Extract the [x, y] coordinate from the center of the cell holding the provided text.  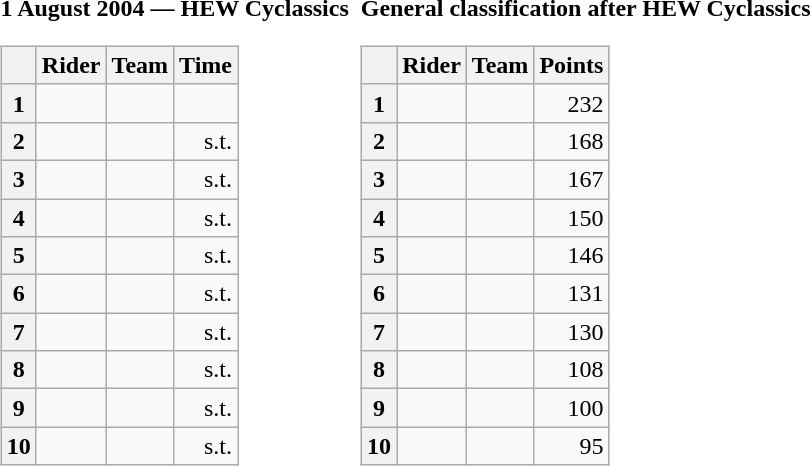
Points [572, 65]
95 [572, 446]
150 [572, 217]
146 [572, 256]
168 [572, 141]
108 [572, 370]
232 [572, 103]
100 [572, 408]
130 [572, 332]
131 [572, 294]
Time [206, 65]
167 [572, 179]
